Return [X, Y] of the center of cell containing provided text 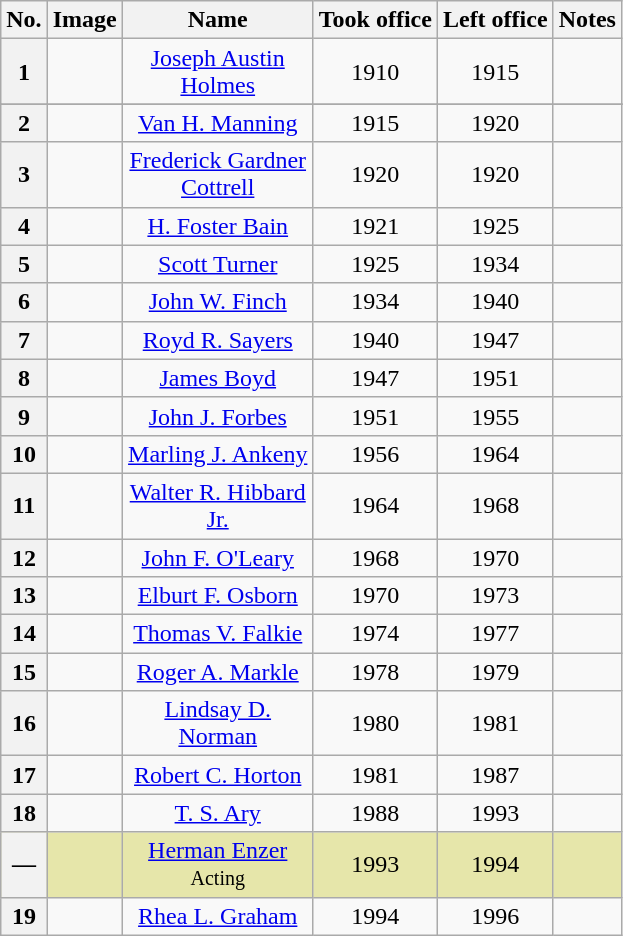
Image [84, 20]
15 [24, 672]
Van H. Manning [218, 123]
1956 [375, 454]
Roger A. Markle [218, 672]
1973 [495, 596]
5 [24, 264]
Marling J. Ankeny [218, 454]
No. [24, 20]
Notes [587, 20]
1974 [375, 634]
1977 [495, 634]
11 [24, 506]
19 [24, 916]
Left office [495, 20]
3 [24, 174]
James Boyd [218, 378]
John F. O'Leary [218, 557]
Lindsay D. Norman [218, 724]
John J. Forbes [218, 416]
John W. Finch [218, 302]
18 [24, 813]
Walter R. Hibbard Jr. [218, 506]
T. S. Ary [218, 813]
Frederick Gardner Cottrell [218, 174]
17 [24, 775]
Elburt F. Osborn [218, 596]
H. Foster Bain [218, 226]
1987 [495, 775]
Scott Turner [218, 264]
Joseph Austin Holmes [218, 72]
10 [24, 454]
1978 [375, 672]
6 [24, 302]
Took office [375, 20]
Thomas V. Falkie [218, 634]
Rhea L. Graham [218, 916]
1 [24, 72]
12 [24, 557]
14 [24, 634]
Robert C. Horton [218, 775]
1910 [375, 72]
7 [24, 340]
8 [24, 378]
1955 [495, 416]
2 [24, 123]
— [24, 864]
1921 [375, 226]
13 [24, 596]
1979 [495, 672]
Royd R. Sayers [218, 340]
1988 [375, 813]
4 [24, 226]
Name [218, 20]
9 [24, 416]
1980 [375, 724]
16 [24, 724]
1996 [495, 916]
Herman EnzerActing [218, 864]
